Identify which cell holds the provided text, then report its (X, Y) central coordinate. 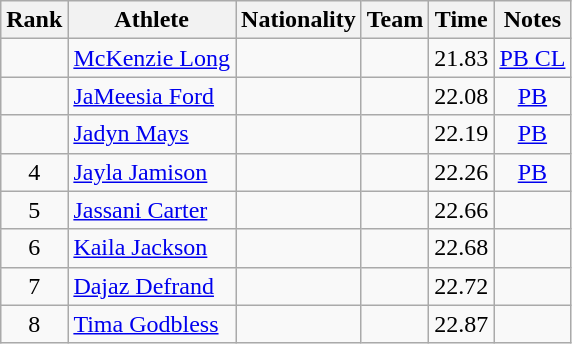
22.68 (462, 248)
22.72 (462, 286)
Team (395, 20)
22.66 (462, 210)
4 (34, 172)
Time (462, 20)
JaMeesia Ford (152, 96)
5 (34, 210)
Tima Godbless (152, 324)
7 (34, 286)
22.87 (462, 324)
22.26 (462, 172)
Jayla Jamison (152, 172)
Nationality (299, 20)
8 (34, 324)
McKenzie Long (152, 58)
22.08 (462, 96)
Jassani Carter (152, 210)
6 (34, 248)
Jadyn Mays (152, 134)
Rank (34, 20)
PB CL (532, 58)
22.19 (462, 134)
21.83 (462, 58)
Athlete (152, 20)
Dajaz Defrand (152, 286)
Kaila Jackson (152, 248)
Notes (532, 20)
